Detect which cell encompasses the target text, then output its [X, Y] center coordinate. 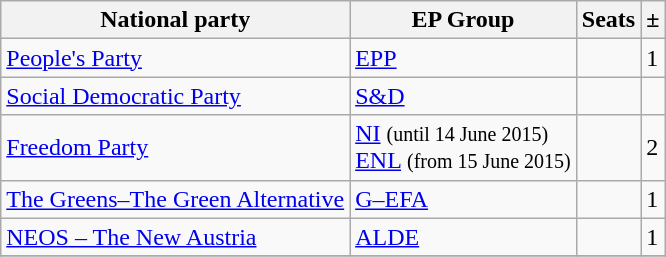
People's Party [176, 58]
Freedom Party [176, 148]
NI (until 14 June 2015) ENL (from 15 June 2015) [464, 148]
S&D [464, 96]
G–EFA [464, 199]
National party [176, 20]
ALDE [464, 237]
EP Group [464, 20]
Seats [608, 20]
2 [653, 148]
NEOS – The New Austria [176, 237]
EPP [464, 58]
Social Democratic Party [176, 96]
The Greens–The Green Alternative [176, 199]
± [653, 20]
